Locate the cell with the specified text and output its [x, y] center coordinate. 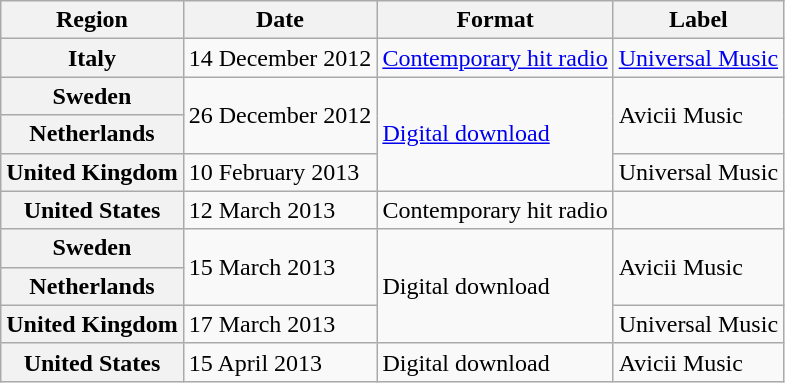
Italy [92, 58]
10 February 2013 [280, 172]
12 March 2013 [280, 210]
26 December 2012 [280, 115]
17 March 2013 [280, 324]
15 April 2013 [280, 362]
Region [92, 20]
15 March 2013 [280, 267]
Format [495, 20]
14 December 2012 [280, 58]
Label [698, 20]
Date [280, 20]
